Provide the [x, y] coordinate of the cell's center where the given text is located.  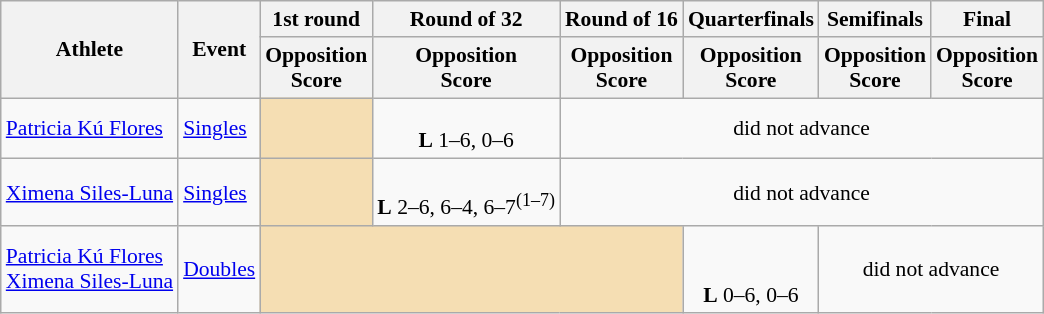
Semifinals [875, 19]
Ximena Siles-Luna [90, 192]
Athlete [90, 50]
Doubles [219, 270]
1st round [316, 19]
L 2–6, 6–4, 6–7(1–7) [466, 192]
Event [219, 50]
Patricia Kú Flores [90, 128]
Round of 16 [622, 19]
Round of 32 [466, 19]
L 0–6, 0–6 [751, 270]
Final [987, 19]
Quarterfinals [751, 19]
Patricia Kú FloresXimena Siles-Luna [90, 270]
L 1–6, 0–6 [466, 128]
